Capture the cell that displays the provided text and extract its (x, y) central coordinate. 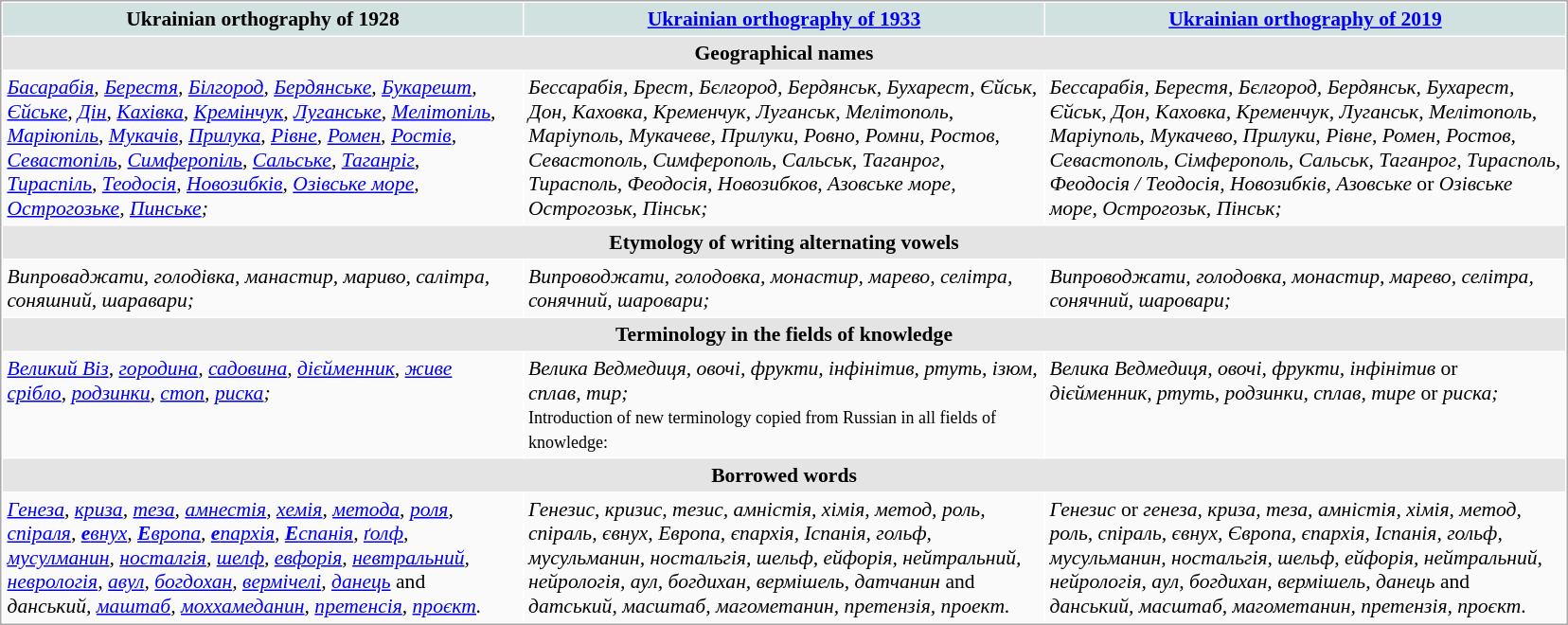
Terminology in the fields of knowledge (784, 334)
Велика Ведмедиця, овочі, фрукти, інфінітив or дієйменник, ртуть, родзинки, сплав, тире or риска; (1305, 405)
Geographical names (784, 53)
Ukrainian orthography of 1928 (263, 19)
Ukrainian orthography of 1933 (784, 19)
Borrowed words (784, 474)
Велика Ведмедиця, овочі, фрукти, інфінітив, ртуть, ізюм, сплав, тир; Introduction of new terminology copied from Russian in all fields of knowledge: (784, 405)
Випроваджати, голодівка, манастир, мариво, салітра, соняшний, шаравари; (263, 288)
Etymology of writing alternating vowels (784, 241)
Ukrainian orthography of 2019 (1305, 19)
Великий Віз, городина, садовина, дієйменник, живе срібло, родзинки, стоп, риска; (263, 405)
